Return [x, y] of the center of cell containing provided text 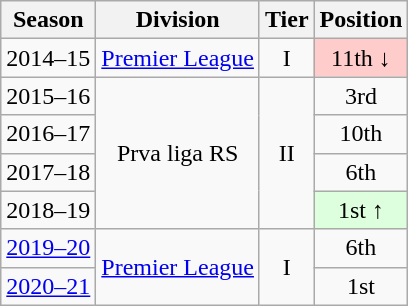
2019–20 [48, 248]
Position [361, 20]
2016–17 [48, 134]
Tier [286, 20]
1st ↑ [361, 210]
Division [178, 20]
Season [48, 20]
1st [361, 286]
2020–21 [48, 286]
2018–19 [48, 210]
3rd [361, 96]
Prva liga RS [178, 153]
II [286, 153]
2015–16 [48, 96]
10th [361, 134]
2014–15 [48, 58]
11th ↓ [361, 58]
2017–18 [48, 172]
